Find where the given text appears and provide that cell's center as [x, y] coordinate. 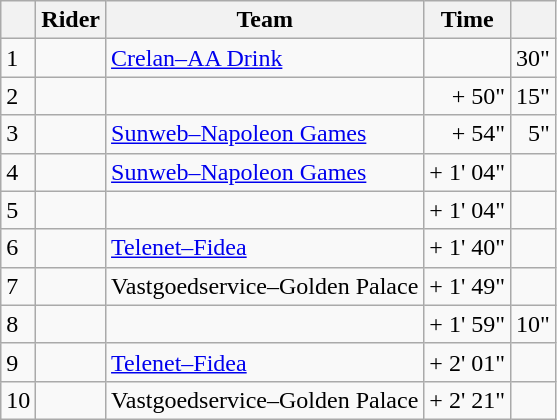
+ 1' 49" [468, 286]
5 [18, 210]
15" [534, 96]
6 [18, 248]
+ 2' 21" [468, 400]
8 [18, 324]
10" [534, 324]
5" [534, 134]
Rider [71, 20]
10 [18, 400]
+ 2' 01" [468, 362]
Team [265, 20]
Crelan–AA Drink [265, 58]
3 [18, 134]
Time [468, 20]
+ 50" [468, 96]
2 [18, 96]
4 [18, 172]
30" [534, 58]
+ 1' 59" [468, 324]
7 [18, 286]
+ 54" [468, 134]
+ 1' 40" [468, 248]
1 [18, 58]
9 [18, 362]
